Capture the cell that displays the provided text and extract its [X, Y] central coordinate. 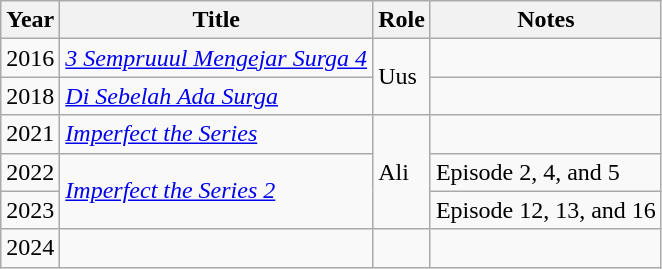
2018 [30, 96]
2023 [30, 210]
Role [402, 20]
2024 [30, 248]
2021 [30, 134]
2016 [30, 58]
Notes [546, 20]
Ali [402, 172]
Year [30, 20]
Imperfect the Series [216, 134]
Title [216, 20]
Imperfect the Series 2 [216, 191]
Uus [402, 77]
Episode 12, 13, and 16 [546, 210]
2022 [30, 172]
3 Sempruuul Mengejar Surga 4 [216, 58]
Di Sebelah Ada Surga [216, 96]
Episode 2, 4, and 5 [546, 172]
